Identify which cell holds the provided text, then report its (X, Y) central coordinate. 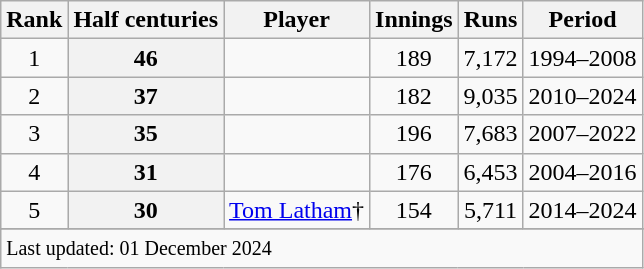
176 (414, 172)
Tom Latham† (297, 210)
6,453 (490, 172)
1994–2008 (582, 58)
Runs (490, 20)
46 (146, 58)
5 (34, 210)
182 (414, 96)
1 (34, 58)
Period (582, 20)
7,683 (490, 134)
2007–2022 (582, 134)
7,172 (490, 58)
9,035 (490, 96)
30 (146, 210)
Half centuries (146, 20)
5,711 (490, 210)
2 (34, 96)
3 (34, 134)
196 (414, 134)
2004–2016 (582, 172)
2014–2024 (582, 210)
31 (146, 172)
37 (146, 96)
154 (414, 210)
Rank (34, 20)
Innings (414, 20)
189 (414, 58)
Last updated: 01 December 2024 (322, 248)
2010–2024 (582, 96)
35 (146, 134)
4 (34, 172)
Player (297, 20)
